Detect which cell encompasses the target text, then output its [X, Y] center coordinate. 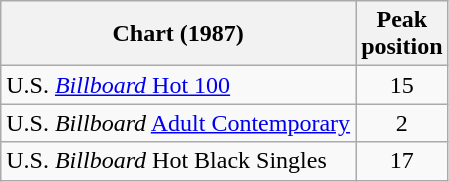
Peakposition [402, 34]
U.S. Billboard Adult Contemporary [178, 123]
15 [402, 85]
U.S. Billboard Hot 100 [178, 85]
U.S. Billboard Hot Black Singles [178, 161]
Chart (1987) [178, 34]
17 [402, 161]
2 [402, 123]
